Extract the [x, y] coordinate from the center of the cell holding the provided text.  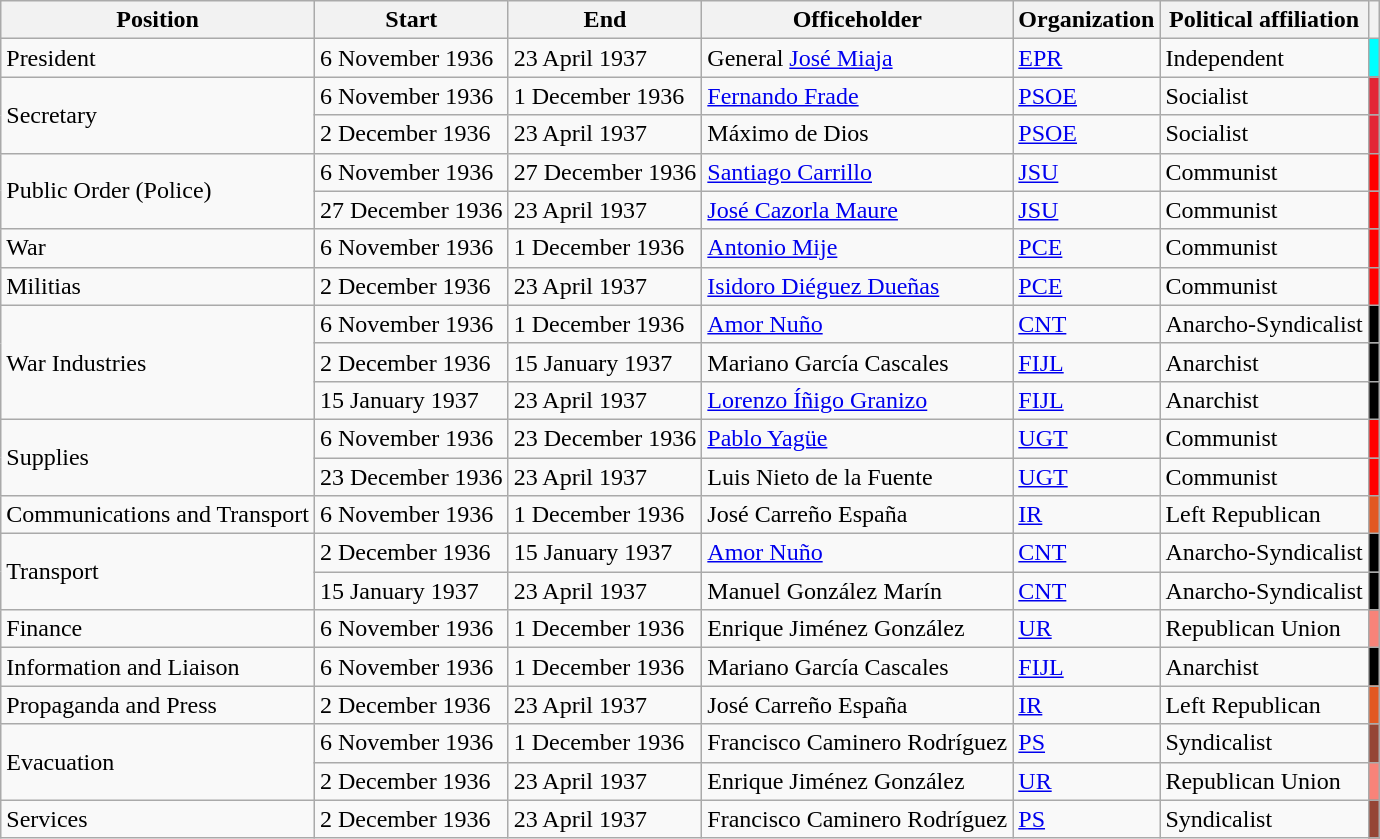
President [158, 58]
Lorenzo Íñigo Granizo [858, 400]
Position [158, 20]
José Cazorla Maure [858, 210]
Independent [1264, 58]
EPR [1086, 58]
Evacuation [158, 762]
Militias [158, 286]
Communications and Transport [158, 515]
Pablo Yagüe [858, 438]
Public Order (Police) [158, 191]
Finance [158, 629]
Santiago Carrillo [858, 172]
Political affiliation [1264, 20]
War Industries [158, 362]
Start [411, 20]
End [605, 20]
Transport [158, 572]
War [158, 248]
Supplies [158, 457]
Organization [1086, 20]
Luis Nieto de la Fuente [858, 477]
Isidoro Diéguez Dueñas [858, 286]
Information and Liaison [158, 667]
Services [158, 819]
Fernando Frade [858, 96]
Máximo de Dios [858, 134]
General José Miaja [858, 58]
Manuel González Marín [858, 591]
Secretary [158, 115]
Officeholder [858, 20]
Propaganda and Press [158, 705]
Antonio Mije [858, 248]
